For the text-containing cell, return its midpoint in (x, y) coordinate format. 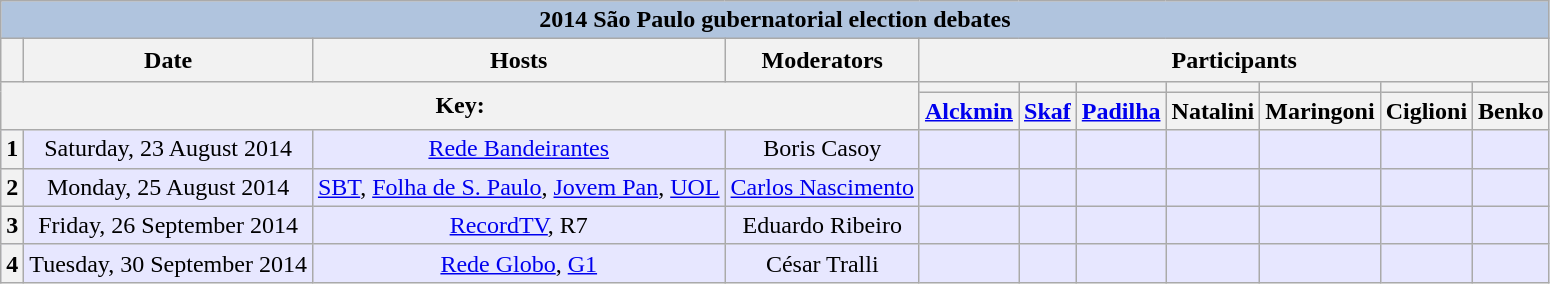
Eduardo Ribeiro (822, 225)
Rede Globo, G1 (518, 263)
Ciglioni (1426, 111)
1 (12, 149)
2 (12, 187)
SBT, Folha de S. Paulo, Jovem Pan, UOL (518, 187)
2014 São Paulo gubernatorial election debates (775, 20)
3 (12, 225)
Tuesday, 30 September 2014 (168, 263)
Maringoni (1320, 111)
Skaf (1047, 111)
Participants (1234, 60)
Rede Bandeirantes (518, 149)
Padilha (1121, 111)
Saturday, 23 August 2014 (168, 149)
Natalini (1213, 111)
César Tralli (822, 263)
Alckmin (968, 111)
Key: (460, 106)
Carlos Nascimento (822, 187)
Hosts (518, 60)
Benko (1511, 111)
Friday, 26 September 2014 (168, 225)
RecordTV, R7 (518, 225)
Monday, 25 August 2014 (168, 187)
Boris Casoy (822, 149)
Moderators (822, 60)
Date (168, 60)
4 (12, 263)
